For the text-containing cell, return its midpoint in [X, Y] coordinate format. 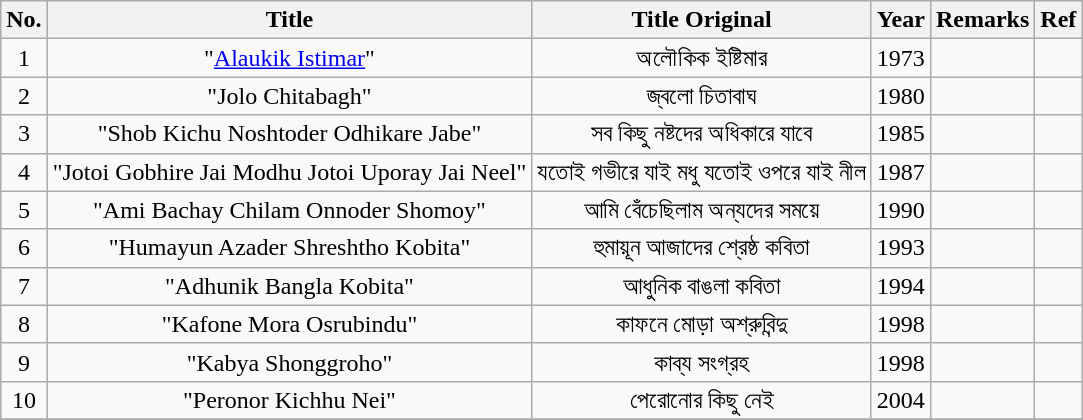
"Jotoi Gobhire Jai Modhu Jotoi Uporay Jai Neel" [290, 172]
কাব্য সংগ্রহ [702, 362]
Remarks [982, 20]
1980 [900, 96]
4 [24, 172]
1 [24, 58]
5 [24, 210]
No. [24, 20]
"Shob Kichu Noshtoder Odhikare Jabe" [290, 134]
"Jolo Chitabagh" [290, 96]
কাফনে মোড়া অশ্রুবিন্দু [702, 324]
"Alaukik Istimar" [290, 58]
"Adhunik Bangla Kobita" [290, 286]
10 [24, 400]
হুমায়ূন আজাদের শ্রেষ্ঠ কবিতা [702, 248]
1993 [900, 248]
যতোই গভীরে যাই মধু যতোই ওপরে যাই নীল [702, 172]
9 [24, 362]
1985 [900, 134]
3 [24, 134]
1994 [900, 286]
8 [24, 324]
Year [900, 20]
2004 [900, 400]
আধুনিক বাঙলা কবিতা [702, 286]
"Humayun Azader Shreshtho Kobita" [290, 248]
"Kafone Mora Osrubindu" [290, 324]
সব কিছু নষ্টদের অধিকারে যাবে [702, 134]
"Kabya Shonggroho" [290, 362]
7 [24, 286]
Ref [1058, 20]
অলৌকিক ইষ্টিমার [702, 58]
আমি বেঁচেছিলাম অন্যদের সময়ে [702, 210]
"Ami Bachay Chilam Onnoder Shomoy" [290, 210]
2 [24, 96]
6 [24, 248]
"Peronor Kichhu Nei" [290, 400]
Title Original [702, 20]
জ্বলো চিতাবাঘ [702, 96]
1987 [900, 172]
1973 [900, 58]
পেরোনোর কিছু নেই [702, 400]
1990 [900, 210]
Title [290, 20]
